Extract the [x, y] coordinate from the center of the cell holding the provided text.  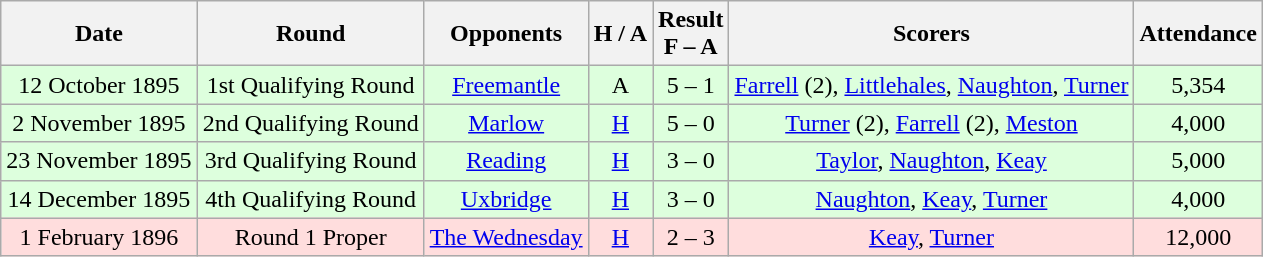
14 December 1895 [99, 199]
A [620, 85]
Opponents [506, 34]
H / A [620, 34]
1st Qualifying Round [310, 85]
Date [99, 34]
Scorers [932, 34]
Keay, Turner [932, 237]
5 – 1 [691, 85]
Turner (2), Farrell (2), Meston [932, 123]
3rd Qualifying Round [310, 161]
5,000 [1198, 161]
12,000 [1198, 237]
2 – 3 [691, 237]
ResultF – A [691, 34]
The Wednesday [506, 237]
Round 1 Proper [310, 237]
5 – 0 [691, 123]
Marlow [506, 123]
Uxbridge [506, 199]
Farrell (2), Littlehales, Naughton, Turner [932, 85]
Taylor, Naughton, Keay [932, 161]
2nd Qualifying Round [310, 123]
4th Qualifying Round [310, 199]
5,354 [1198, 85]
Freemantle [506, 85]
2 November 1895 [99, 123]
Naughton, Keay, Turner [932, 199]
Round [310, 34]
Attendance [1198, 34]
12 October 1895 [99, 85]
1 February 1896 [99, 237]
Reading [506, 161]
23 November 1895 [99, 161]
